Identify which cell holds the provided text, then report its (x, y) central coordinate. 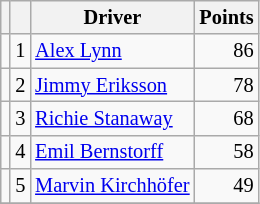
78 (227, 85)
5 (20, 186)
Points (227, 17)
4 (20, 152)
Marvin Kirchhöfer (112, 186)
Emil Bernstorff (112, 152)
Jimmy Eriksson (112, 85)
Richie Stanaway (112, 118)
1 (20, 51)
68 (227, 118)
86 (227, 51)
49 (227, 186)
3 (20, 118)
58 (227, 152)
Driver (112, 17)
Alex Lynn (112, 51)
2 (20, 85)
